From the cell containing the given text, extract its center point as [X, Y] coordinate. 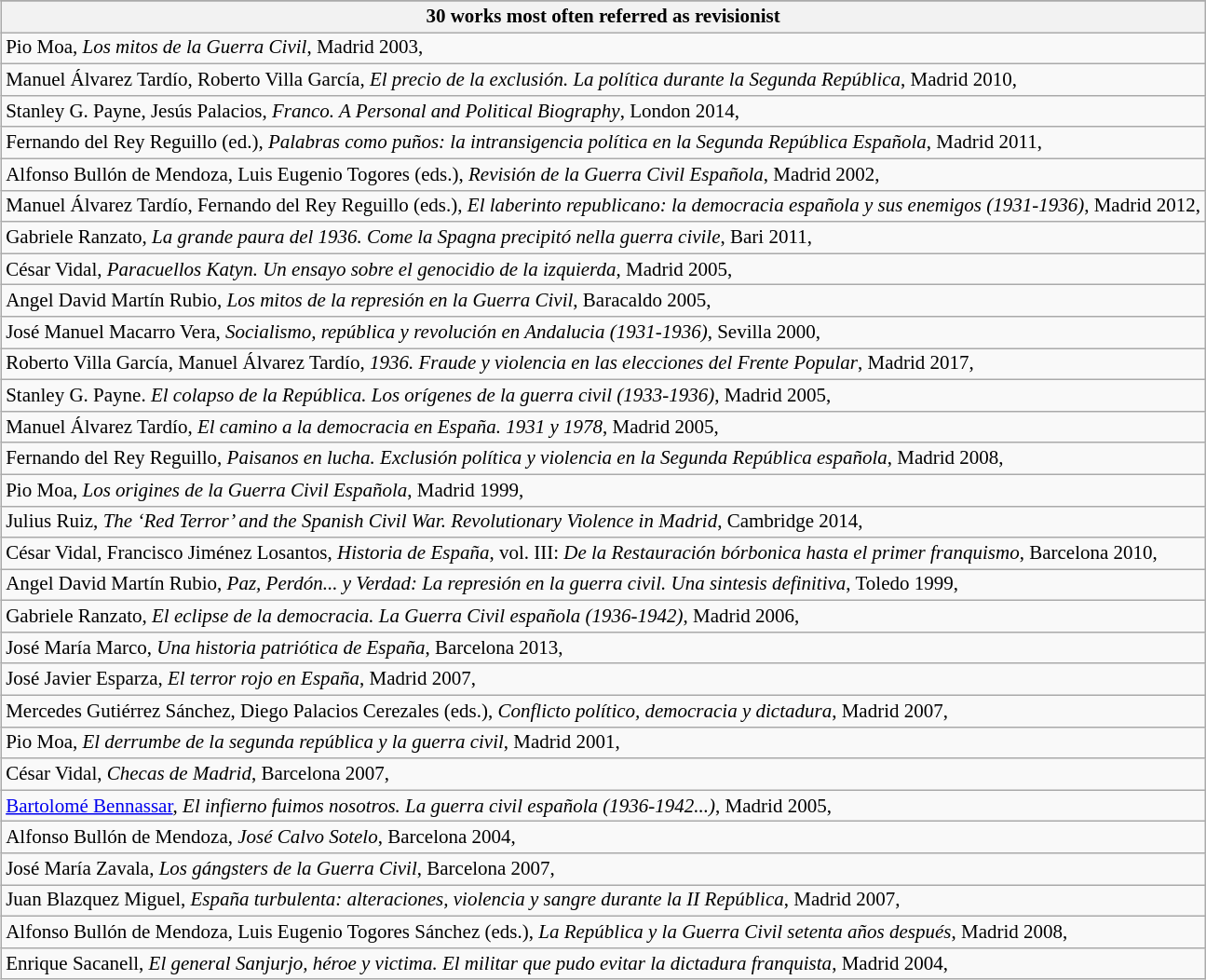
José Javier Esparza, El terror rojo en España, Madrid 2007, [603, 679]
Enrique Sacanell, El general Sanjurjo, héroe y victima. El militar que pudo evitar la dictadura franquista, Madrid 2004, [603, 963]
Alfonso Bullón de Mendoza, José Calvo Sotelo, Barcelona 2004, [603, 837]
Julius Ruiz, The ‘Red Terror’ and the Spanish Civil War. Revolutionary Violence in Madrid, Cambridge 2014, [603, 522]
César Vidal, Francisco Jiménez Losantos, Historia de España, vol. III: De la Restauración bórbonica hasta el primer franquismo, Barcelona 2010, [603, 553]
Fernando del Rey Reguillo (ed.), Palabras como puños: la intransigencia política en la Segunda República Española, Madrid 2011, [603, 143]
Roberto Villa García, Manuel Álvarez Tardío, 1936. Fraude y violencia en las elecciones del Frente Popular, Madrid 2017, [603, 364]
Angel David Martín Rubio, Los mitos de la represión en la Guerra Civil, Baracaldo 2005, [603, 301]
José María Zavala, Los gángsters de la Guerra Civil, Barcelona 2007, [603, 869]
César Vidal, Paracuellos Katyn. Un ensayo sobre el genocidio de la izquierda, Madrid 2005, [603, 269]
Stanley G. Payne, Jesús Palacios, Franco. A Personal and Political Biography, London 2014, [603, 111]
Juan Blazquez Miguel, España turbulenta: alteraciones, violencia y sangre durante la II República, Madrid 2007, [603, 901]
Pio Moa, Los mitos de la Guerra Civil, Madrid 2003, [603, 48]
Alfonso Bullón de Mendoza, Luis Eugenio Togores (eds.), Revisión de la Guerra Civil Española, Madrid 2002, [603, 174]
Angel David Martín Rubio, Paz, Perdón... y Verdad: La represión en la guerra civil. Una sintesis definitiva, Toledo 1999, [603, 585]
Gabriele Ranzato, El eclipse de la democracia. La Guerra Civil española (1936-1942), Madrid 2006, [603, 617]
José María Marco, Una historia patriótica de España, Barcelona 2013, [603, 648]
Gabriele Ranzato, La grande paura del 1936. Come la Spagna precipitó nella guerra civile, Bari 2011, [603, 238]
Fernando del Rey Reguillo, Paisanos en lucha. Exclusión política y violencia en la Segunda República española, Madrid 2008, [603, 458]
Pio Moa, Los origines de la Guerra Civil Española, Madrid 1999, [603, 490]
José Manuel Macarro Vera, Socialismo, república y revolución en Andalucia (1931-1936), Sevilla 2000, [603, 333]
Alfonso Bullón de Mendoza, Luis Eugenio Togores Sánchez (eds.), La República y la Guerra Civil setenta años después, Madrid 2008, [603, 932]
Stanley G. Payne. El colapso de la República. Los orígenes de la guerra civil (1933-1936), Madrid 2005, [603, 395]
Pio Moa, El derrumbe de la segunda república y la guerra civil, Madrid 2001, [603, 742]
César Vidal, Checas de Madrid, Barcelona 2007, [603, 774]
30 works most often referred as revisionist [603, 17]
Mercedes Gutiérrez Sánchez, Diego Palacios Cerezales (eds.), Conflicto político, democracia y dictadura, Madrid 2007, [603, 711]
Bartolomé Bennassar, El infierno fuimos nosotros. La guerra civil española (1936-1942...), Madrid 2005, [603, 806]
Manuel Álvarez Tardío, Fernando del Rey Reguillo (eds.), El laberinto republicano: la democracia española y sus enemigos (1931-1936), Madrid 2012, [603, 206]
Manuel Álvarez Tardío, Roberto Villa García, El precio de la exclusión. La política durante la Segunda República, Madrid 2010, [603, 80]
Manuel Álvarez Tardío, El camino a la democracia en España. 1931 y 1978, Madrid 2005, [603, 427]
